Search for the cell housing the specified text and yield its [X, Y] center coordinate. 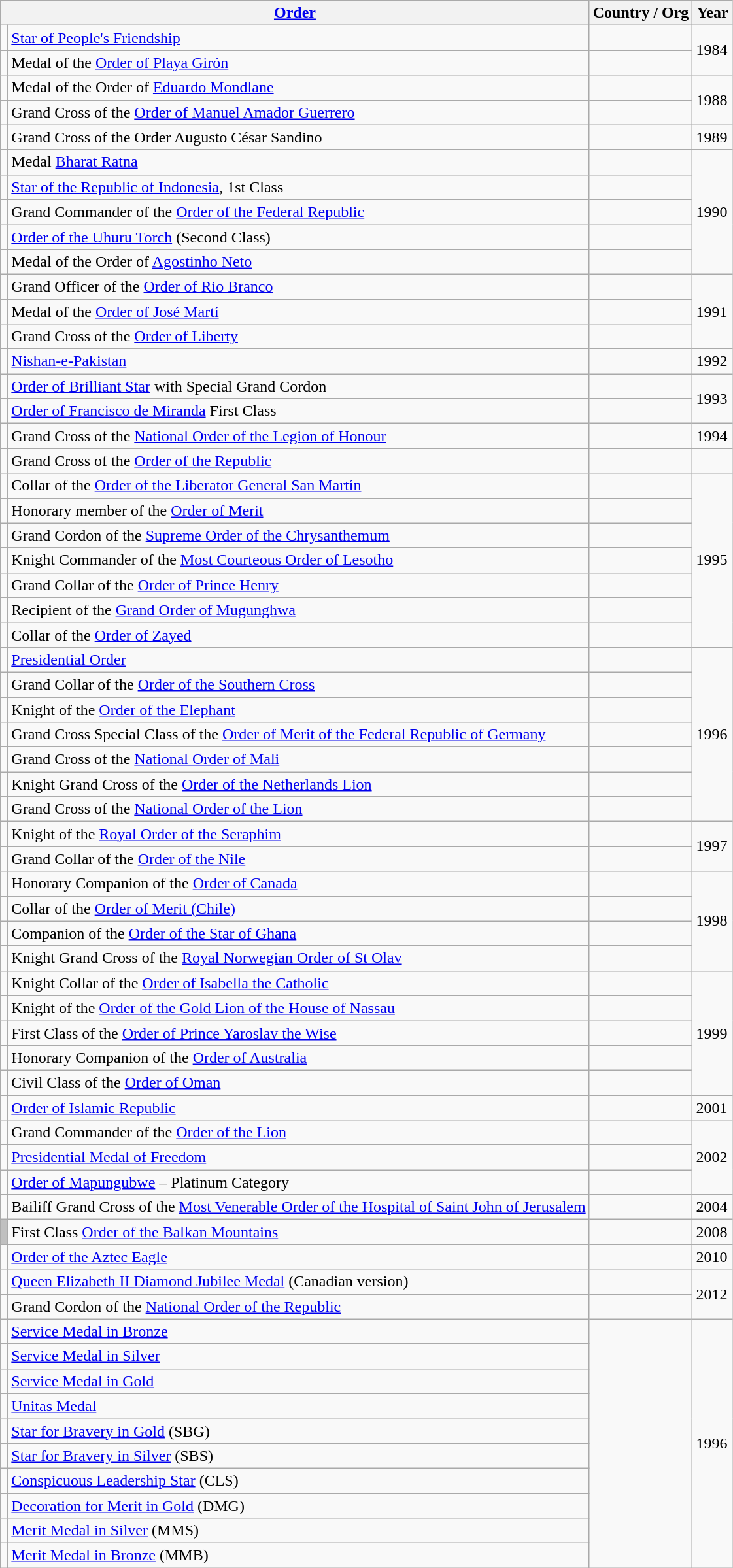
Grand Cordon of the National Order of the Republic [298, 1307]
Knight of the Order of the Gold Lion of the House of Nassau [298, 1008]
Service Medal in Silver [298, 1356]
Collar of the Order of the Liberator General San Martín [298, 486]
Service Medal in Gold [298, 1381]
Medal of the Order of José Martí [298, 312]
Grand Cross of the Order Augusto César Sandino [298, 137]
1997 [713, 846]
Order of Brilliant Star with Special Grand Cordon [298, 386]
Unitas Medal [298, 1406]
Knight Grand Cross of the Order of the Netherlands Lion [298, 784]
Knight Collar of the Order of Isabella the Catholic [298, 983]
Grand Cross of the National Order of the Lion [298, 809]
Knight Grand Cross of the Royal Norwegian Order of St Olav [298, 958]
Star of People's Friendship [298, 38]
Bailiff Grand Cross of the Most Venerable Order of the Hospital of Saint John of Jerusalem [298, 1207]
Decoration for Merit in Gold (DMG) [298, 1505]
Order of the Uhuru Torch (Second Class) [298, 237]
Nishan-e-Pakistan [298, 361]
Grand Cross of the Order of Liberty [298, 337]
Medal Bharat Ratna [298, 162]
1991 [713, 311]
Conspicuous Leadership Star (CLS) [298, 1480]
Knight Commander of the Most Courteous Order of Lesotho [298, 560]
Recipient of the Grand Order of Mugunghwa [298, 610]
1988 [713, 100]
1999 [713, 1033]
Presidential Order [298, 659]
Order of Mapungubwe – Platinum Category [298, 1182]
Grand Collar of the Order of the Southern Cross [298, 684]
Grand Cordon of the Supreme Order of the Chrysanthemum [298, 535]
Star for Bravery in Silver (SBS) [298, 1456]
1995 [713, 560]
1993 [713, 399]
Grand Cross of the Order of Manuel Amador Guerrero [298, 112]
1994 [713, 436]
Service Medal in Bronze [298, 1331]
Order of Francisco de Miranda First Class [298, 411]
2004 [713, 1207]
Knight of the Royal Order of the Seraphim [298, 834]
Presidential Medal of Freedom [298, 1158]
Honorary member of the Order of Merit [298, 510]
1998 [713, 921]
Order of Islamic Republic [298, 1108]
Grand Collar of the Order of the Nile [298, 859]
Year [713, 13]
Order [295, 13]
Order of the Aztec Eagle [298, 1257]
Grand Cross Special Class of the Order of Merit of the Federal Republic of Germany [298, 735]
Country / Org [641, 13]
Grand Officer of the Order of Rio Branco [298, 286]
Companion of the Order of the Star of Ghana [298, 933]
2002 [713, 1158]
Star for Bravery in Gold (SBG) [298, 1431]
Grand Commander of the Order of the Federal Republic [298, 212]
Grand Cross of the National Order of the Legion of Honour [298, 436]
Grand Commander of the Order of the Lion [298, 1133]
First Class of the Order of Prince Yaroslav the Wise [298, 1033]
1984 [713, 50]
1990 [713, 212]
Queen Elizabeth II Diamond Jubilee Medal (Canadian version) [298, 1282]
Merit Medal in Bronze (MMB) [298, 1556]
Collar of the Order of Zayed [298, 635]
2008 [713, 1232]
Grand Cross of the National Order of Mali [298, 759]
Star of the Republic of Indonesia, 1st Class [298, 187]
1989 [713, 137]
First Class Order of the Balkan Mountains [298, 1232]
2001 [713, 1108]
Medal of the Order of Playa Girón [298, 63]
Knight of the Order of the Elephant [298, 709]
Collar of the Order of Merit (Chile) [298, 909]
Medal of the Order of Agostinho Neto [298, 261]
2012 [713, 1294]
2010 [713, 1257]
Civil Class of the Order of Oman [298, 1082]
Grand Collar of the Order of Prince Henry [298, 585]
1992 [713, 361]
Grand Cross of the Order of the Republic [298, 461]
Merit Medal in Silver (MMS) [298, 1531]
Honorary Companion of the Order of Australia [298, 1058]
Medal of the Order of Eduardo Mondlane [298, 88]
Honorary Companion of the Order of Canada [298, 884]
